Find where the given text appears and provide that cell's center as [x, y] coordinate. 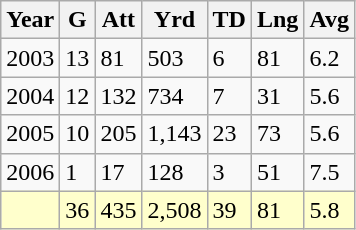
2004 [30, 96]
1 [78, 172]
7 [229, 96]
1,143 [174, 134]
31 [277, 96]
Yrd [174, 20]
6.2 [330, 58]
132 [118, 96]
Avg [330, 20]
36 [78, 210]
435 [118, 210]
TD [229, 20]
734 [174, 96]
2003 [30, 58]
2006 [30, 172]
2005 [30, 134]
17 [118, 172]
6 [229, 58]
2,508 [174, 210]
3 [229, 172]
Year [30, 20]
23 [229, 134]
39 [229, 210]
Att [118, 20]
128 [174, 172]
10 [78, 134]
7.5 [330, 172]
Lng [277, 20]
13 [78, 58]
503 [174, 58]
73 [277, 134]
12 [78, 96]
205 [118, 134]
5.8 [330, 210]
51 [277, 172]
G [78, 20]
